Return [x, y] of the center of cell containing provided text 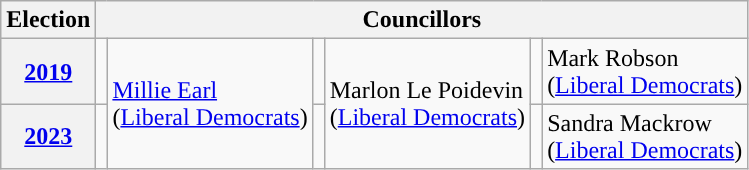
Marlon Le Poidevin(Liberal Democrats) [427, 104]
Millie Earl(Liberal Democrats) [210, 104]
Mark Robson(Liberal Democrats) [645, 72]
Election [48, 20]
Councillors [422, 20]
2023 [48, 136]
2019 [48, 72]
Sandra Mackrow(Liberal Democrats) [645, 136]
